Identify which cell holds the provided text, then report its (X, Y) central coordinate. 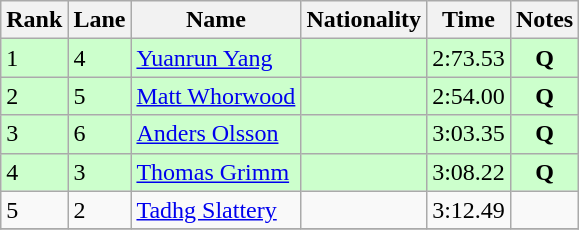
Notes (544, 20)
Matt Whorwood (216, 96)
1 (34, 58)
Name (216, 20)
Tadhg Slattery (216, 210)
2:54.00 (469, 96)
Thomas Grimm (216, 172)
Nationality (364, 20)
3:12.49 (469, 210)
6 (100, 134)
Yuanrun Yang (216, 58)
Time (469, 20)
2:73.53 (469, 58)
Rank (34, 20)
3:03.35 (469, 134)
3:08.22 (469, 172)
Anders Olsson (216, 134)
Lane (100, 20)
